Determine the [x, y] coordinate at the center of the cell enclosing the given text.  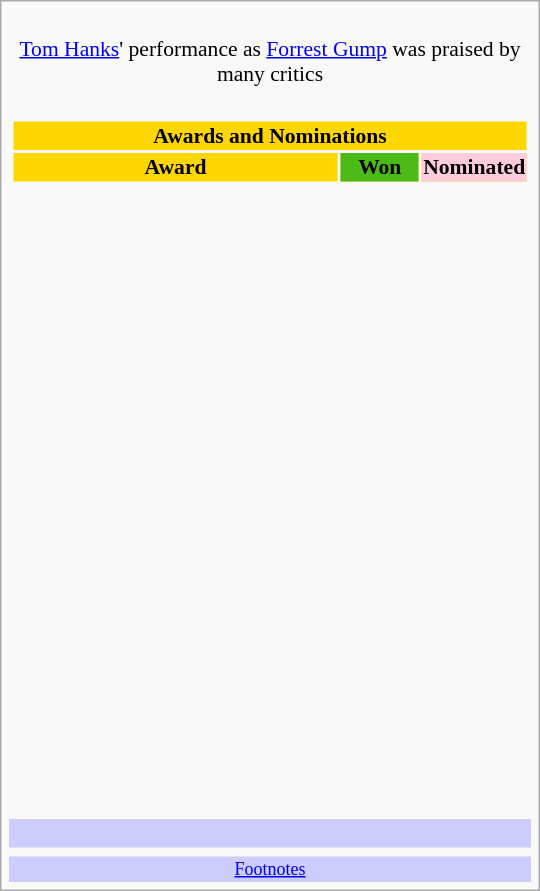
Footnotes [270, 869]
Award [175, 167]
Awards and Nominations Award Won Nominated [270, 453]
Tom Hanks' performance as Forrest Gump was praised by many critics [270, 49]
Nominated [474, 167]
Awards and Nominations [270, 135]
Won [380, 167]
